From the cell containing the given text, extract its center point as [X, Y] coordinate. 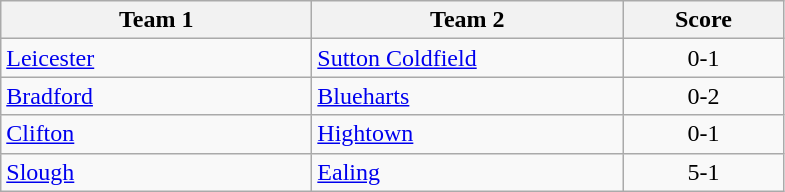
Hightown [468, 134]
Leicester [156, 58]
Blueharts [468, 96]
Sutton Coldfield [468, 58]
Team 1 [156, 20]
Clifton [156, 134]
Score [704, 20]
Ealing [468, 172]
Team 2 [468, 20]
Slough [156, 172]
0-2 [704, 96]
Bradford [156, 96]
5-1 [704, 172]
